From the cell containing the given text, extract its center point as (X, Y) coordinate. 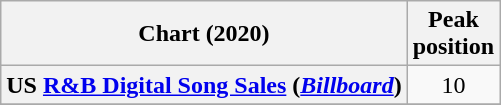
US R&B Digital Song Sales (Billboard) (204, 85)
10 (453, 85)
Chart (2020) (204, 34)
Peakposition (453, 34)
